Return the (X, Y) coordinate for the center point of the cell that contains the specified text.  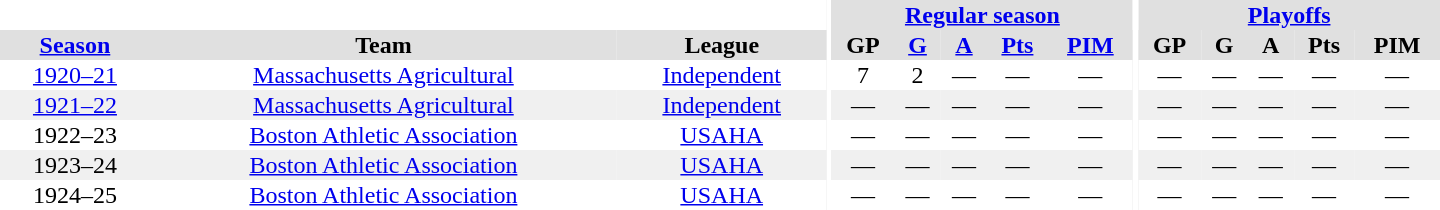
1920–21 (75, 75)
1923–24 (75, 165)
Team (384, 45)
1924–25 (75, 195)
League (722, 45)
7 (864, 75)
Playoffs (1289, 15)
1921–22 (75, 105)
Season (75, 45)
Regular season (983, 15)
1922–23 (75, 135)
2 (918, 75)
